Return [x, y] of the center of cell containing provided text 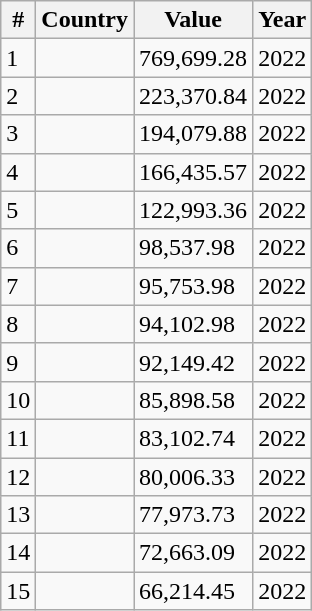
Year [282, 20]
Value [194, 20]
8 [18, 324]
6 [18, 248]
95,753.98 [194, 286]
66,214.45 [194, 591]
122,993.36 [194, 210]
1 [18, 58]
72,663.09 [194, 553]
5 [18, 210]
223,370.84 [194, 96]
15 [18, 591]
194,079.88 [194, 134]
77,973.73 [194, 515]
3 [18, 134]
12 [18, 477]
# [18, 20]
4 [18, 172]
94,102.98 [194, 324]
92,149.42 [194, 362]
14 [18, 553]
13 [18, 515]
166,435.57 [194, 172]
769,699.28 [194, 58]
83,102.74 [194, 438]
7 [18, 286]
80,006.33 [194, 477]
85,898.58 [194, 400]
11 [18, 438]
9 [18, 362]
98,537.98 [194, 248]
Country [85, 20]
2 [18, 96]
10 [18, 400]
